Search for the cell housing the specified text and yield its (X, Y) center coordinate. 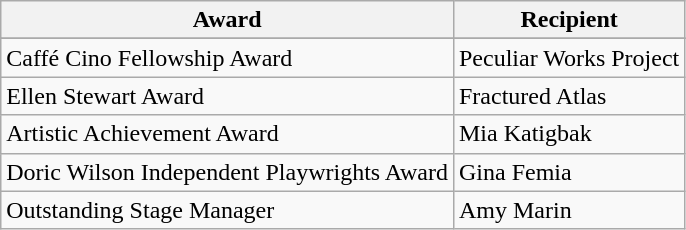
Mia Katigbak (568, 134)
Recipient (568, 20)
Award (228, 20)
Amy Marin (568, 210)
Doric Wilson Independent Playwrights Award (228, 172)
Outstanding Stage Manager (228, 210)
Ellen Stewart Award (228, 96)
Caffé Cino Fellowship Award (228, 58)
Peculiar Works Project (568, 58)
Gina Femia (568, 172)
Artistic Achievement Award (228, 134)
Fractured Atlas (568, 96)
